Pinpoint the cell where the given text exists, returning its (x, y) midpoint coordinate. 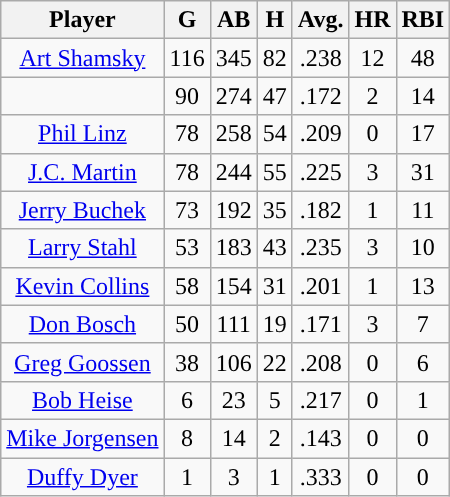
13 (423, 286)
.217 (320, 400)
10 (423, 248)
.182 (320, 210)
Avg. (320, 20)
Phil Linz (82, 134)
.333 (320, 477)
244 (234, 172)
Mike Jorgensen (82, 438)
258 (234, 134)
47 (274, 96)
106 (234, 362)
.171 (320, 324)
90 (187, 96)
RBI (423, 20)
22 (274, 362)
43 (274, 248)
AB (234, 20)
J.C. Martin (82, 172)
274 (234, 96)
Player (82, 20)
7 (423, 324)
Larry Stahl (82, 248)
.209 (320, 134)
23 (234, 400)
.143 (320, 438)
19 (274, 324)
73 (187, 210)
.238 (320, 58)
12 (372, 58)
111 (234, 324)
58 (187, 286)
345 (234, 58)
.208 (320, 362)
192 (234, 210)
.235 (320, 248)
.172 (320, 96)
G (187, 20)
154 (234, 286)
116 (187, 58)
H (274, 20)
55 (274, 172)
.201 (320, 286)
Bob Heise (82, 400)
Don Bosch (82, 324)
35 (274, 210)
50 (187, 324)
Art Shamsky (82, 58)
11 (423, 210)
17 (423, 134)
Kevin Collins (82, 286)
Jerry Buchek (82, 210)
Greg Goossen (82, 362)
53 (187, 248)
82 (274, 58)
Duffy Dyer (82, 477)
8 (187, 438)
54 (274, 134)
38 (187, 362)
48 (423, 58)
HR (372, 20)
.225 (320, 172)
183 (234, 248)
5 (274, 400)
